From the cell containing the given text, extract its center point as [X, Y] coordinate. 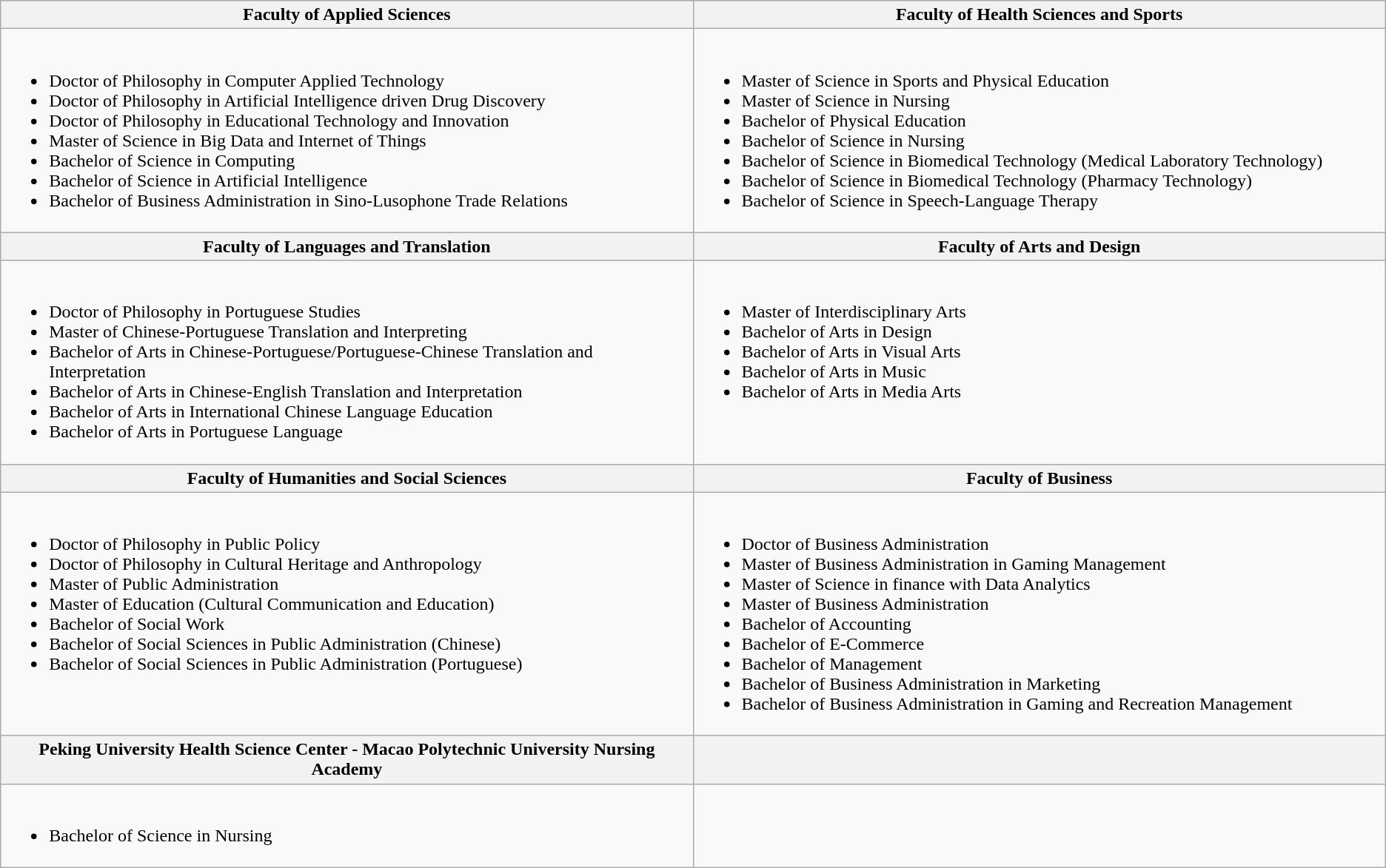
Bachelor of Science in Nursing [346, 826]
Peking University Health Science Center - Macao Polytechnic University Nursing Academy [346, 759]
Master of Interdisciplinary ArtsBachelor of Arts in DesignBachelor of Arts in Visual ArtsBachelor of Arts in MusicBachelor of Arts in Media Arts [1039, 363]
Faculty of Business [1039, 478]
Faculty of Languages and Translation [346, 246]
Faculty of Applied Sciences [346, 15]
Faculty of Health Sciences and Sports [1039, 15]
Faculty of Humanities and Social Sciences [346, 478]
Faculty of Arts and Design [1039, 246]
